Locate the cell with the specified text and output its (x, y) center coordinate. 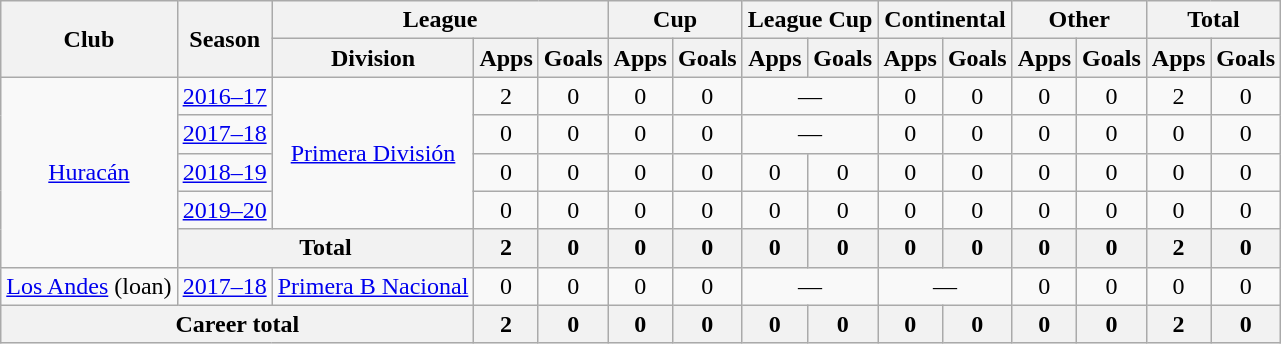
Club (89, 39)
Career total (238, 324)
League (440, 20)
2016–17 (224, 96)
2019–20 (224, 210)
Primera B Nacional (373, 286)
Huracán (89, 172)
Los Andes (loan) (89, 286)
Continental (945, 20)
Division (373, 58)
Other (1079, 20)
Primera División (373, 153)
League Cup (810, 20)
2018–19 (224, 172)
Cup (675, 20)
Season (224, 39)
